Detect which cell encompasses the target text, then output its [x, y] center coordinate. 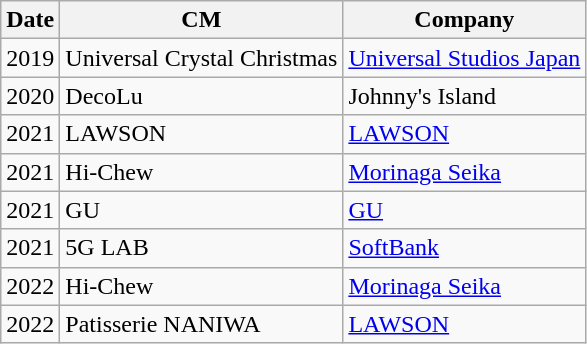
SoftBank [464, 248]
Universal Studios Japan [464, 58]
CM [202, 20]
Johnny's Island [464, 96]
2019 [30, 58]
Universal Crystal Christmas [202, 58]
2020 [30, 96]
5G LAB [202, 248]
Patisserie NANIWA [202, 324]
Company [464, 20]
DecoLu [202, 96]
Date [30, 20]
